Locate the cell with the specified text and output its (x, y) center coordinate. 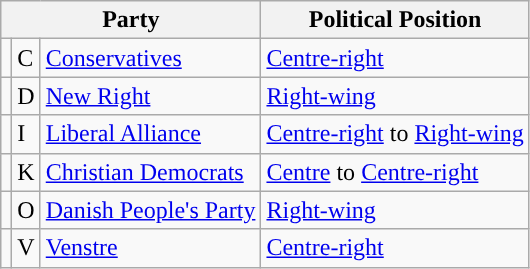
C (26, 58)
Centre-right to Right-wing (395, 134)
Christian Democrats (150, 172)
Centre to Centre-right (395, 172)
New Right (150, 96)
K (26, 172)
Political Position (395, 20)
O (26, 210)
Party (131, 20)
Danish People's Party (150, 210)
V (26, 248)
I (26, 134)
Liberal Alliance (150, 134)
Conservatives (150, 58)
D (26, 96)
Venstre (150, 248)
